Detect which cell encompasses the target text, then output its [x, y] center coordinate. 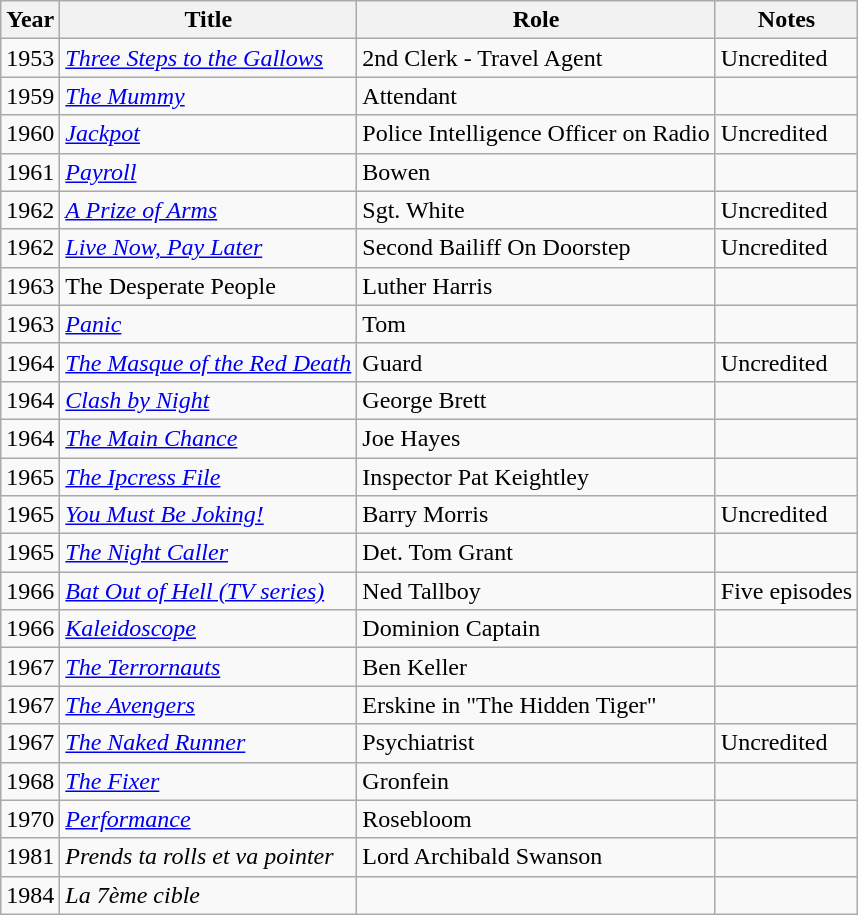
1968 [30, 781]
Year [30, 20]
Bowen [536, 172]
Guard [536, 362]
Erskine in "The Hidden Tiger" [536, 705]
Five episodes [786, 591]
George Brett [536, 400]
Det. Tom Grant [536, 553]
The Night Caller [208, 553]
Lord Archibald Swanson [536, 857]
Notes [786, 20]
2nd Clerk - Travel Agent [536, 58]
Psychiatrist [536, 743]
You Must Be Joking! [208, 515]
The Main Chance [208, 438]
Sgt. White [536, 210]
Gronfein [536, 781]
Live Now, Pay Later [208, 248]
Role [536, 20]
The Ipcress File [208, 477]
Joe Hayes [536, 438]
Dominion Captain [536, 629]
Title [208, 20]
Bat Out of Hell (TV series) [208, 591]
1959 [30, 96]
Police Intelligence Officer on Radio [536, 134]
Prends ta rolls et va pointer [208, 857]
Ben Keller [536, 667]
Tom [536, 324]
Performance [208, 819]
1960 [30, 134]
A Prize of Arms [208, 210]
Luther Harris [536, 286]
1961 [30, 172]
The Avengers [208, 705]
Attendant [536, 96]
Kaleidoscope [208, 629]
Three Steps to the Gallows [208, 58]
Clash by Night [208, 400]
Panic [208, 324]
The Terrornauts [208, 667]
Payroll [208, 172]
Rosebloom [536, 819]
The Masque of the Red Death [208, 362]
The Mummy [208, 96]
1984 [30, 895]
Ned Tallboy [536, 591]
The Desperate People [208, 286]
Jackpot [208, 134]
1953 [30, 58]
Barry Morris [536, 515]
1981 [30, 857]
Second Bailiff On Doorstep [536, 248]
The Fixer [208, 781]
La 7ème cible [208, 895]
The Naked Runner [208, 743]
Inspector Pat Keightley [536, 477]
1970 [30, 819]
